Scan for the cell matching the given text and deliver its (x, y) coordinate at center. 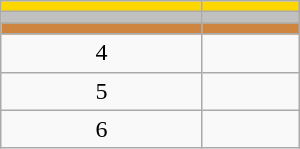
4 (102, 53)
5 (102, 91)
6 (102, 129)
